Locate the cell with the specified text and output its (X, Y) center coordinate. 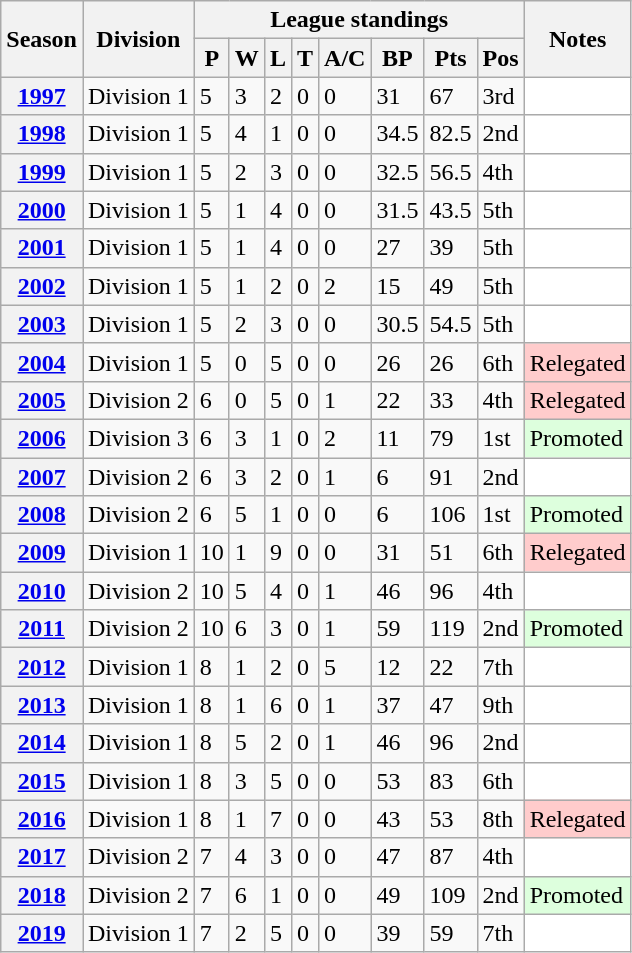
2011 (42, 629)
Pos (500, 58)
2002 (42, 286)
2014 (42, 743)
Pts (450, 58)
Division 3 (138, 438)
1997 (42, 96)
51 (450, 553)
2009 (42, 553)
12 (398, 667)
A/C (345, 58)
67 (450, 96)
2017 (42, 857)
109 (450, 895)
2004 (42, 362)
11 (398, 438)
2003 (42, 324)
2000 (42, 210)
T (304, 58)
2005 (42, 400)
43.5 (450, 210)
79 (450, 438)
2013 (42, 705)
54.5 (450, 324)
31.5 (398, 210)
34.5 (398, 134)
56.5 (450, 172)
2001 (42, 248)
9th (500, 705)
2015 (42, 781)
33 (450, 400)
87 (450, 857)
3rd (500, 96)
2010 (42, 591)
2006 (42, 438)
1998 (42, 134)
119 (450, 629)
League standings (359, 20)
43 (398, 819)
2019 (42, 933)
91 (450, 477)
Season (42, 39)
1999 (42, 172)
BP (398, 58)
83 (450, 781)
Notes (578, 39)
82.5 (450, 134)
P (212, 58)
27 (398, 248)
15 (398, 286)
2012 (42, 667)
9 (278, 553)
106 (450, 515)
2008 (42, 515)
W (246, 58)
2016 (42, 819)
30.5 (398, 324)
37 (398, 705)
8th (500, 819)
L (278, 58)
2007 (42, 477)
32.5 (398, 172)
2018 (42, 895)
Division (138, 39)
